Output the [X, Y] coordinate of the center of the cell containing the given text.  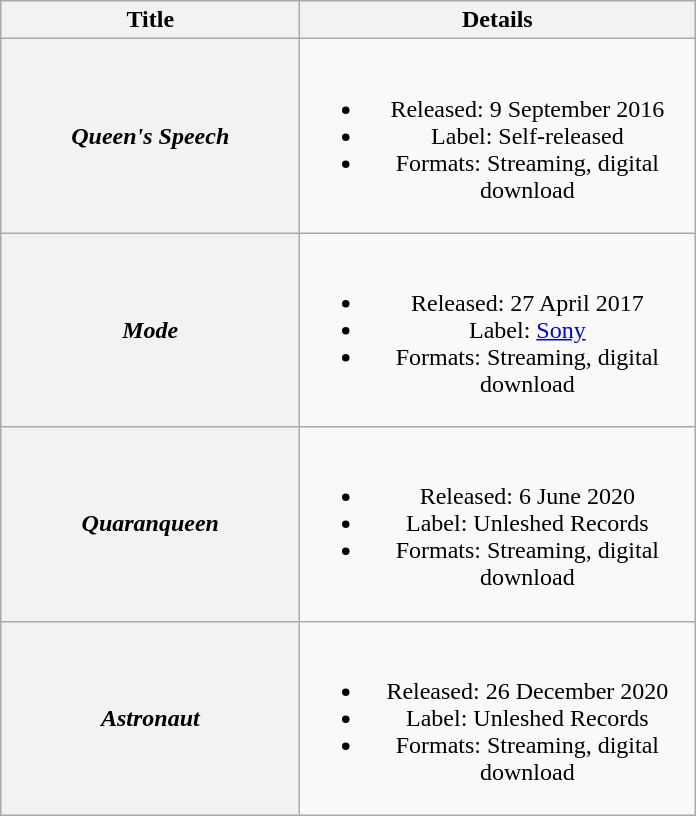
Mode [150, 330]
Released: 6 June 2020Label: Unleshed RecordsFormats: Streaming, digital download [498, 524]
Queen's Speech [150, 136]
Quaranqueen [150, 524]
Released: 9 September 2016Label: Self-releasedFormats: Streaming, digital download [498, 136]
Details [498, 20]
Title [150, 20]
Astronaut [150, 718]
Released: 27 April 2017Label: SonyFormats: Streaming, digital download [498, 330]
Released: 26 December 2020Label: Unleshed RecordsFormats: Streaming, digital download [498, 718]
